For the text-containing cell, return its midpoint in [X, Y] coordinate format. 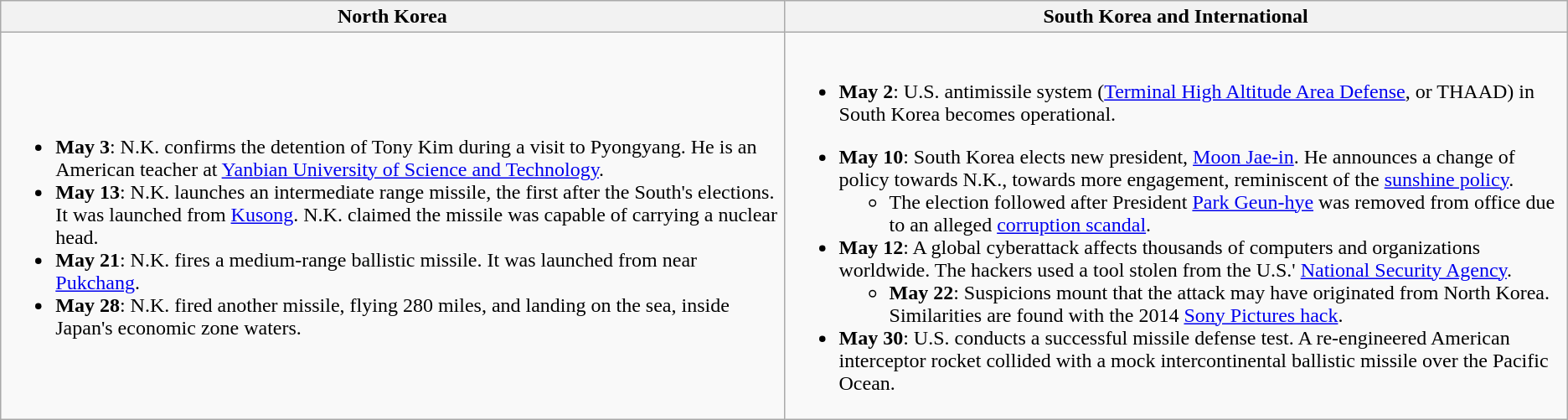
South Korea and International [1176, 17]
North Korea [392, 17]
